Output the (X, Y) coordinate of the center of the cell containing the given text.  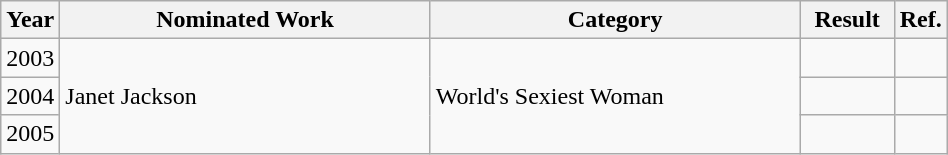
Ref. (920, 20)
Janet Jackson (245, 96)
World's Sexiest Woman (615, 96)
2004 (30, 96)
Year (30, 20)
Nominated Work (245, 20)
2005 (30, 134)
Category (615, 20)
Result (847, 20)
2003 (30, 58)
